For the text-containing cell, return its midpoint in [x, y] coordinate format. 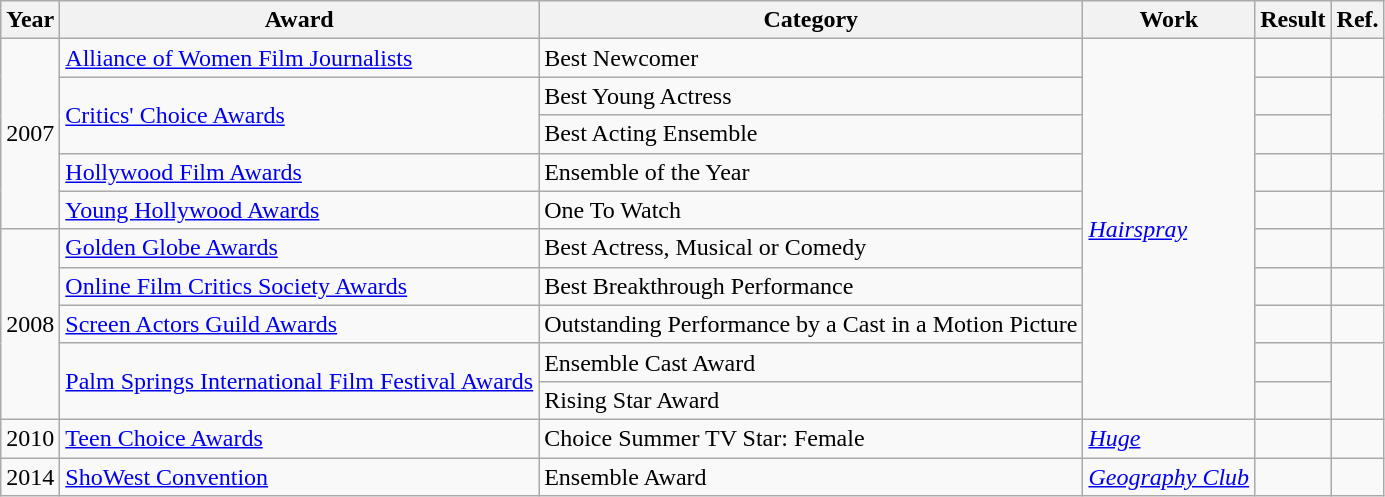
Critics' Choice Awards [300, 115]
Outstanding Performance by a Cast in a Motion Picture [811, 324]
2008 [30, 324]
Palm Springs International Film Festival Awards [300, 381]
One To Watch [811, 210]
Online Film Critics Society Awards [300, 286]
Young Hollywood Awards [300, 210]
Result [1293, 20]
Best Breakthrough Performance [811, 286]
Best Actress, Musical or Comedy [811, 248]
Year [30, 20]
Award [300, 20]
Golden Globe Awards [300, 248]
Teen Choice Awards [300, 438]
Geography Club [1169, 477]
Hollywood Film Awards [300, 172]
Ensemble of the Year [811, 172]
Best Acting Ensemble [811, 134]
Rising Star Award [811, 400]
Alliance of Women Film Journalists [300, 58]
Huge [1169, 438]
ShoWest Convention [300, 477]
Ensemble Award [811, 477]
Category [811, 20]
2010 [30, 438]
Work [1169, 20]
Ensemble Cast Award [811, 362]
2014 [30, 477]
Hairspray [1169, 230]
Choice Summer TV Star: Female [811, 438]
Ref. [1358, 20]
Best Newcomer [811, 58]
2007 [30, 134]
Best Young Actress [811, 96]
Screen Actors Guild Awards [300, 324]
